From the cell containing the given text, extract its center point as (x, y) coordinate. 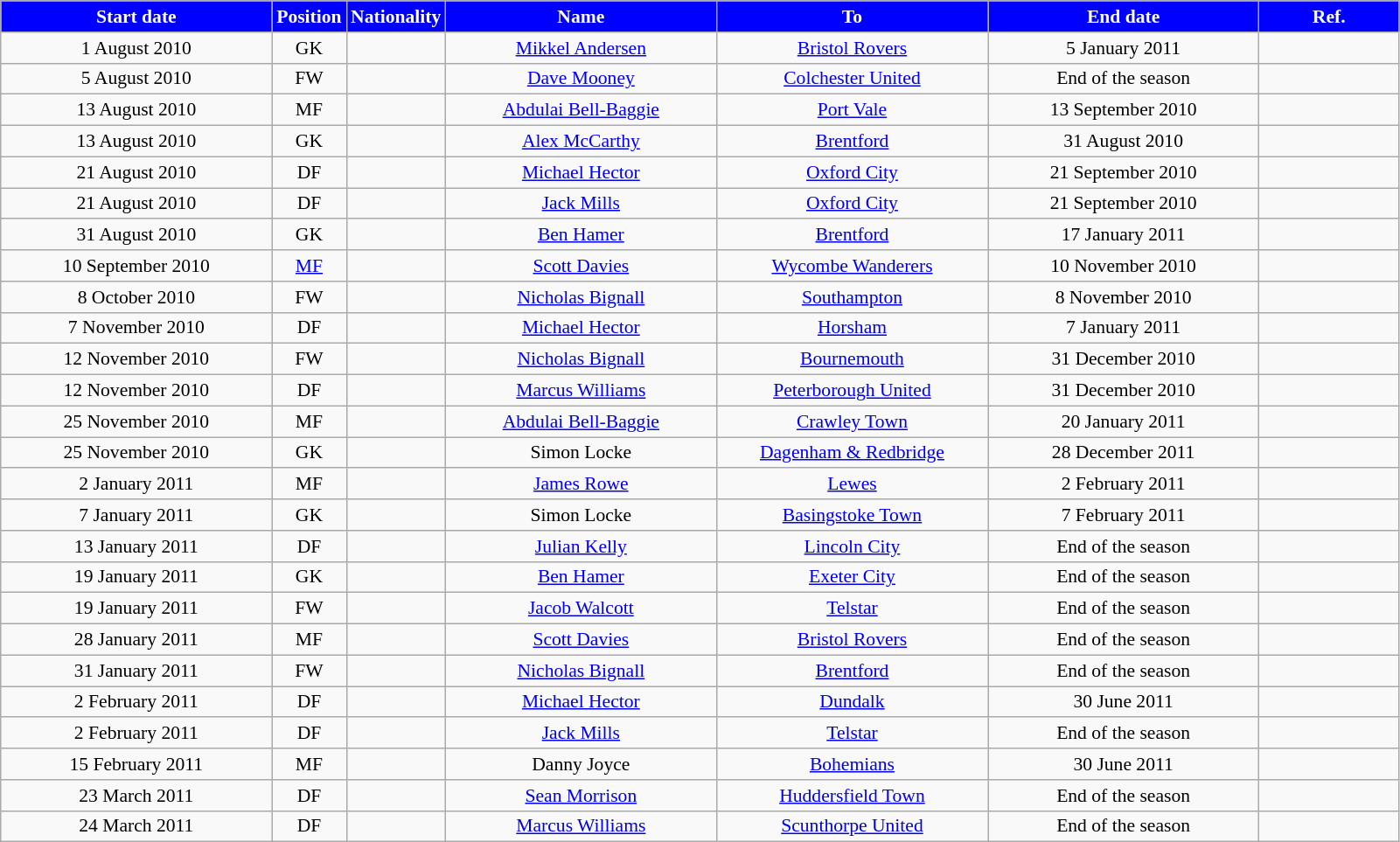
James Rowe (581, 484)
Dundalk (852, 702)
Julian Kelly (581, 546)
Alex McCarthy (581, 142)
Name (581, 17)
Huddersfield Town (852, 796)
Dave Mooney (581, 79)
Dagenham & Redbridge (852, 453)
Port Vale (852, 110)
Bournemouth (852, 359)
15 February 2011 (136, 764)
Crawley Town (852, 421)
23 March 2011 (136, 796)
8 October 2010 (136, 297)
To (852, 17)
Sean Morrison (581, 796)
7 November 2010 (136, 328)
Colchester United (852, 79)
5 January 2011 (1124, 48)
20 January 2011 (1124, 421)
Jacob Walcott (581, 609)
13 January 2011 (136, 546)
Mikkel Andersen (581, 48)
2 January 2011 (136, 484)
28 January 2011 (136, 640)
End date (1124, 17)
Basingstoke Town (852, 515)
Wycombe Wanderers (852, 266)
Horsham (852, 328)
Exeter City (852, 577)
Position (310, 17)
13 September 2010 (1124, 110)
Southampton (852, 297)
24 March 2011 (136, 826)
Start date (136, 17)
10 November 2010 (1124, 266)
1 August 2010 (136, 48)
Nationality (395, 17)
Lewes (852, 484)
5 August 2010 (136, 79)
31 January 2011 (136, 671)
8 November 2010 (1124, 297)
Bohemians (852, 764)
28 December 2011 (1124, 453)
Lincoln City (852, 546)
Scunthorpe United (852, 826)
10 September 2010 (136, 266)
Ref. (1329, 17)
7 February 2011 (1124, 515)
Peterborough United (852, 391)
17 January 2011 (1124, 235)
Danny Joyce (581, 764)
